Return the (X, Y) coordinate for the center point of the cell that contains the specified text.  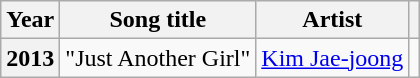
"Just Another Girl" (158, 58)
Artist (332, 20)
Kim Jae-joong (332, 58)
2013 (30, 58)
Song title (158, 20)
Year (30, 20)
